Scan for the cell matching the given text and deliver its (X, Y) coordinate at center. 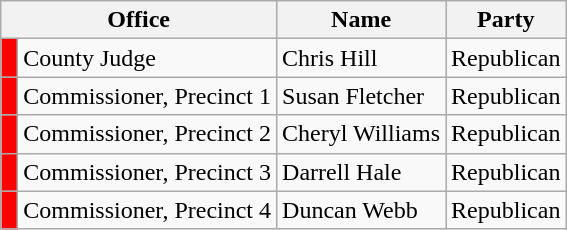
Cheryl Williams (362, 134)
Name (362, 20)
Commissioner, Precinct 4 (148, 210)
Commissioner, Precinct 3 (148, 172)
Darrell Hale (362, 172)
Susan Fletcher (362, 96)
Chris Hill (362, 58)
Party (506, 20)
Duncan Webb (362, 210)
Commissioner, Precinct 1 (148, 96)
County Judge (148, 58)
Commissioner, Precinct 2 (148, 134)
Office (139, 20)
